Scan for the cell matching the given text and deliver its [X, Y] coordinate at center. 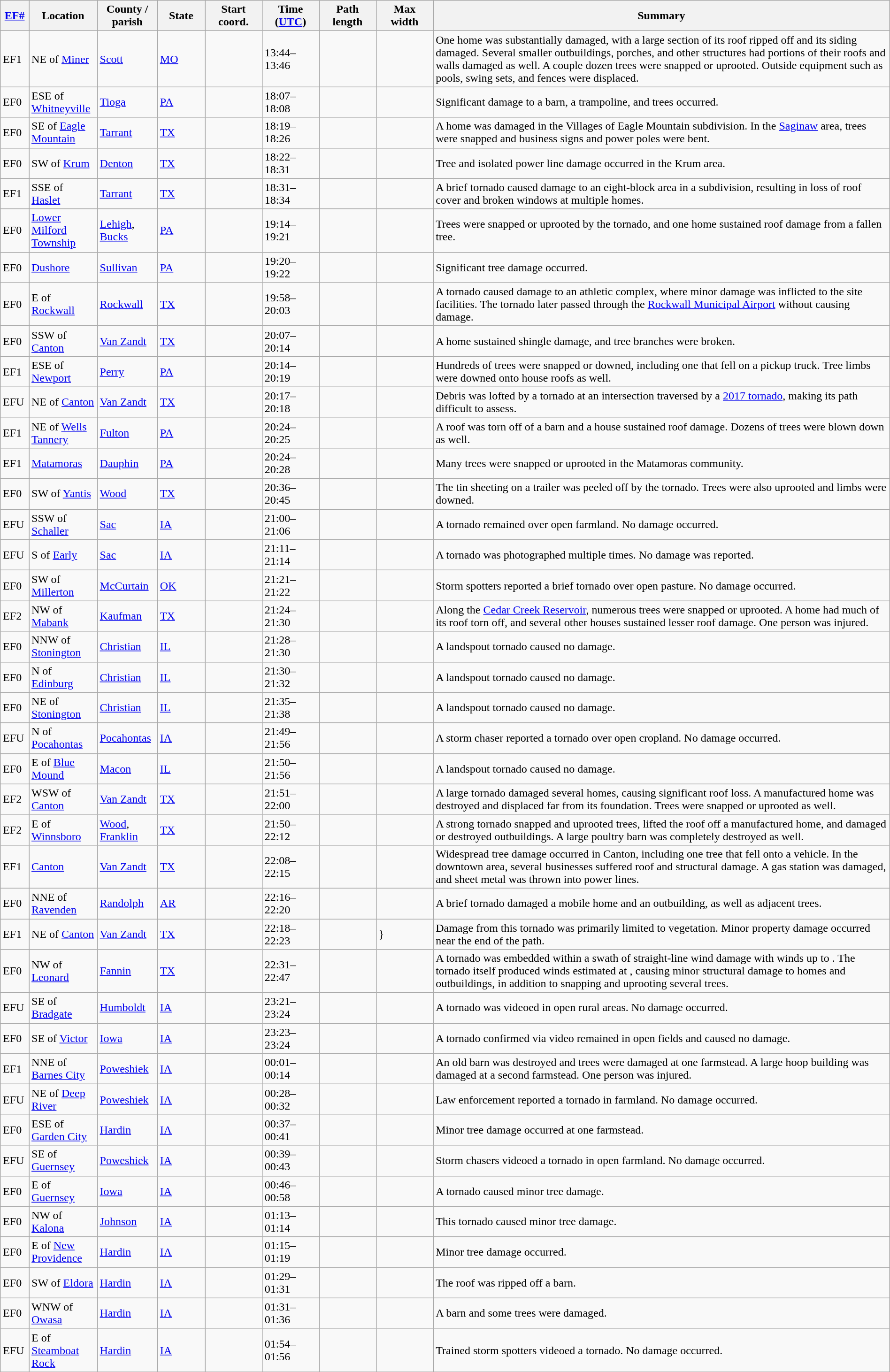
Kaufman [127, 616]
Location [63, 16]
SE of Eagle Mountain [63, 132]
19:20–19:22 [291, 268]
WSW of Canton [63, 799]
19:14–19:21 [291, 230]
E of Rockwall [63, 304]
Hundreds of trees were snapped or downed, including one that fell on a pickup truck. Tree limbs were downed onto house roofs as well. [662, 372]
Canton [63, 866]
18:07–18:08 [291, 102]
A brief tornado caused damage to an eight-block area in a subdivision, resulting in loss of roof cover and broken windows at multiple homes. [662, 193]
NNW of Stonington [63, 647]
NE of Deep River [63, 1099]
21:35–21:38 [291, 708]
OK [181, 586]
The roof was ripped off a barn. [662, 1282]
ESE of Whitneyville [63, 102]
21:50–22:12 [291, 830]
WNW of Owasa [63, 1313]
19:58–20:03 [291, 304]
Wood, Franklin [127, 830]
AR [181, 903]
20:17–20:18 [291, 402]
NW of Kalona [63, 1221]
Dauphin [127, 464]
20:24–20:28 [291, 464]
00:46–00:58 [291, 1191]
A tornado was photographed multiple times. No damage was reported. [662, 555]
NW of Mabank [63, 616]
22:08–22:15 [291, 866]
20:36–20:45 [291, 494]
Lehigh, Bucks [127, 230]
Storm chasers videoed a tornado in open farmland. No damage occurred. [662, 1160]
01:31–01:36 [291, 1313]
N of Pocahontas [63, 738]
A brief tornado damaged a mobile home and an outbuilding, as well as adjacent trees. [662, 903]
S of Early [63, 555]
SSW of Schaller [63, 525]
Minor tree damage occurred at one farmstead. [662, 1130]
23:23–23:24 [291, 1038]
NE of Miner [63, 59]
00:37–00:41 [291, 1130]
18:22–18:31 [291, 163]
21:49–21:56 [291, 738]
E of Winnsboro [63, 830]
Lower Milford Township [63, 230]
SW of Millerton [63, 586]
Denton [127, 163]
A home sustained shingle damage, and tree branches were broken. [662, 341]
A storm chaser reported a tornado over open cropland. No damage occurred. [662, 738]
18:31–18:34 [291, 193]
SSE of Haslet [63, 193]
N of Edinburg [63, 677]
01:54–01:56 [291, 1350]
Max width [405, 16]
SW of Eldora [63, 1282]
Matamoras [63, 464]
Tioga [127, 102]
A tornado was videoed in open rural areas. No damage occurred. [662, 1008]
Randolph [127, 903]
MO [181, 59]
NNE of Ravenden [63, 903]
ESE of Garden City [63, 1130]
E of Steamboat Rock [63, 1350]
Tree and isolated power line damage occurred in the Krum area. [662, 163]
} [405, 934]
Dushore [63, 268]
This tornado caused minor tree damage. [662, 1221]
State [181, 16]
Damage from this tornado was primarily limited to vegetation. Minor property damage occurred near the end of the path. [662, 934]
21:24–21:30 [291, 616]
An old barn was destroyed and trees were damaged at one farmstead. A large hoop building was damaged at a second farmstead. One person was injured. [662, 1069]
22:31–22:47 [291, 971]
A barn and some trees were damaged. [662, 1313]
Significant damage to a barn, a trampoline, and trees occurred. [662, 102]
EF# [15, 16]
Law enforcement reported a tornado in farmland. No damage occurred. [662, 1099]
Johnson [127, 1221]
NW of Leonard [63, 971]
Fulton [127, 433]
Many trees were snapped or uprooted in the Matamoras community. [662, 464]
21:28–21:30 [291, 647]
01:15–01:19 [291, 1252]
SW of Yantis [63, 494]
Time (UTC) [291, 16]
County / parish [127, 16]
01:13–01:14 [291, 1221]
The tin sheeting on a trailer was peeled off by the tornado. Trees were also uprooted and limbs were downed. [662, 494]
NNE of Barnes City [63, 1069]
McCurtain [127, 586]
Wood [127, 494]
00:01–00:14 [291, 1069]
Pocahontas [127, 738]
Trees were snapped or uprooted by the tornado, and one home sustained roof damage from a fallen tree. [662, 230]
Summary [662, 16]
A tornado confirmed via video remained in open fields and caused no damage. [662, 1038]
NE of Wells Tannery [63, 433]
E of New Providence [63, 1252]
21:51–22:00 [291, 799]
20:14–20:19 [291, 372]
18:19–18:26 [291, 132]
23:21–23:24 [291, 1008]
SE of Guernsey [63, 1160]
Perry [127, 372]
A tornado caused minor tree damage. [662, 1191]
13:44–13:46 [291, 59]
21:50–21:56 [291, 769]
Storm spotters reported a brief tornado over open pasture. No damage occurred. [662, 586]
21:11–21:14 [291, 555]
00:28–00:32 [291, 1099]
Minor tree damage occurred. [662, 1252]
E of Guernsey [63, 1191]
Significant tree damage occurred. [662, 268]
Start coord. [234, 16]
Debris was lofted by a tornado at an intersection traversed by a 2017 tornado, making its path difficult to assess. [662, 402]
SE of Bradgate [63, 1008]
22:16–22:20 [291, 903]
Scott [127, 59]
Fannin [127, 971]
Humboldt [127, 1008]
20:24–20:25 [291, 433]
Sullivan [127, 268]
21:00–21:06 [291, 525]
E of Blue Mound [63, 769]
20:07–20:14 [291, 341]
NE of Stonington [63, 708]
Path length [348, 16]
00:39–00:43 [291, 1160]
ESE of Newport [63, 372]
SE of Victor [63, 1038]
21:21–21:22 [291, 586]
Macon [127, 769]
Rockwall [127, 304]
SW of Krum [63, 163]
Trained storm spotters videoed a tornado. No damage occurred. [662, 1350]
A tornado remained over open farmland. No damage occurred. [662, 525]
SSW of Canton [63, 341]
01:29–01:31 [291, 1282]
A roof was torn off of a barn and a house sustained roof damage. Dozens of trees were blown down as well. [662, 433]
22:18–22:23 [291, 934]
21:30–21:32 [291, 677]
